Output the (X, Y) coordinate of the center of the cell containing the given text.  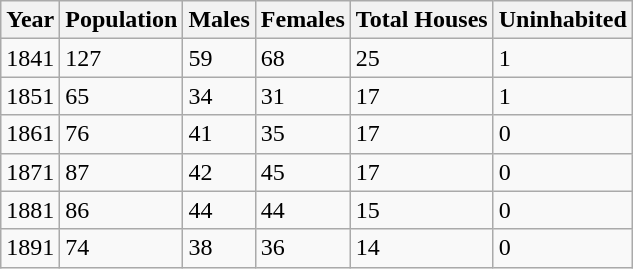
59 (219, 58)
Males (219, 20)
1841 (30, 58)
Females (302, 20)
Year (30, 20)
1861 (30, 134)
74 (122, 248)
86 (122, 210)
1891 (30, 248)
42 (219, 172)
1871 (30, 172)
15 (422, 210)
1881 (30, 210)
1851 (30, 96)
14 (422, 248)
Total Houses (422, 20)
25 (422, 58)
41 (219, 134)
38 (219, 248)
76 (122, 134)
34 (219, 96)
36 (302, 248)
Uninhabited (562, 20)
87 (122, 172)
45 (302, 172)
127 (122, 58)
68 (302, 58)
Population (122, 20)
65 (122, 96)
31 (302, 96)
35 (302, 134)
